From the cell containing the given text, extract its center point as (x, y) coordinate. 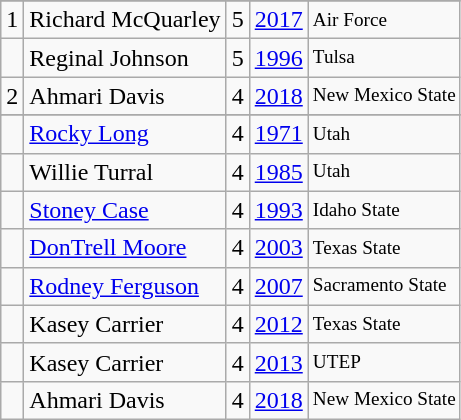
Sacramento State (384, 286)
Tulsa (384, 58)
Willie Turral (125, 172)
2 (12, 96)
1985 (278, 172)
1996 (278, 58)
Stoney Case (125, 210)
2003 (278, 248)
Rocky Long (125, 134)
2017 (278, 20)
2012 (278, 324)
2007 (278, 286)
1971 (278, 134)
Richard McQuarley (125, 20)
Idaho State (384, 210)
Reginal Johnson (125, 58)
Air Force (384, 20)
1993 (278, 210)
UTEP (384, 362)
Rodney Ferguson (125, 286)
1 (12, 20)
2013 (278, 362)
DonTrell Moore (125, 248)
